Provide the (x, y) coordinate of the cell's center where the given text is located.  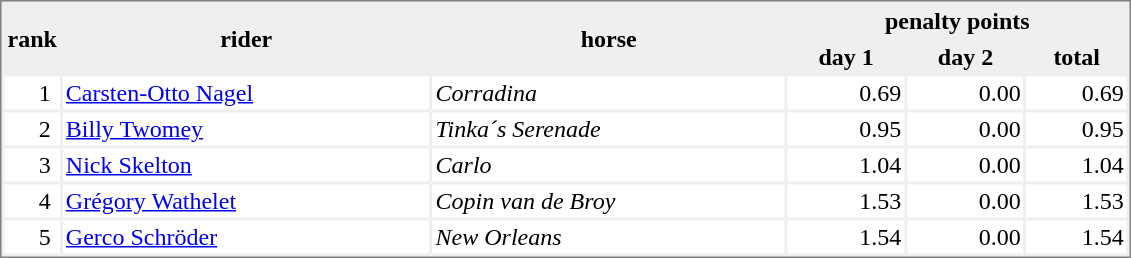
rank (32, 38)
New Orleans (609, 236)
5 (32, 236)
3 (32, 164)
total (1077, 56)
day 2 (965, 56)
Gerco Schröder (246, 236)
Grégory Wathelet (246, 200)
Nick Skelton (246, 164)
4 (32, 200)
penalty points (958, 20)
Carlo (609, 164)
horse (609, 38)
Billy Twomey (246, 128)
Copin van de Broy (609, 200)
2 (32, 128)
day 1 (846, 56)
Tinka´s Serenade (609, 128)
1 (32, 92)
Carsten-Otto Nagel (246, 92)
rider (246, 38)
Corradina (609, 92)
